Search for the cell housing the specified text and yield its [X, Y] center coordinate. 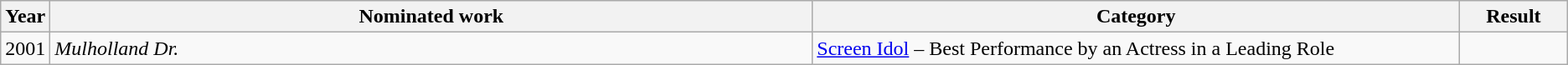
Screen Idol – Best Performance by an Actress in a Leading Role [1136, 48]
Mulholland Dr. [431, 48]
Result [1514, 17]
Category [1136, 17]
2001 [25, 48]
Nominated work [431, 17]
Year [25, 17]
